Determine the (x, y) coordinate at the center of the cell enclosing the given text.  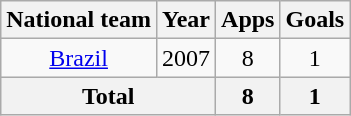
2007 (186, 58)
Goals (315, 20)
National team (79, 20)
Apps (248, 20)
Brazil (79, 58)
Year (186, 20)
Total (108, 96)
